Return [x, y] of the center of cell containing provided text 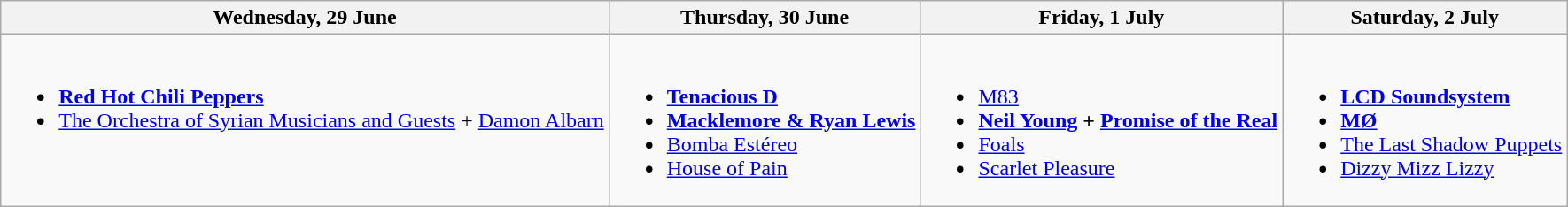
Red Hot Chili PeppersThe Orchestra of Syrian Musicians and Guests + Damon Albarn [305, 120]
M83Neil Young + Promise of the RealFoalsScarlet Pleasure [1102, 120]
Tenacious DMacklemore & Ryan LewisBomba EstéreoHouse of Pain [765, 120]
LCD SoundsystemMØThe Last Shadow PuppetsDizzy Mizz Lizzy [1424, 120]
Saturday, 2 July [1424, 18]
Thursday, 30 June [765, 18]
Friday, 1 July [1102, 18]
Wednesday, 29 June [305, 18]
